Output the (X, Y) coordinate of the center of the cell containing the given text.  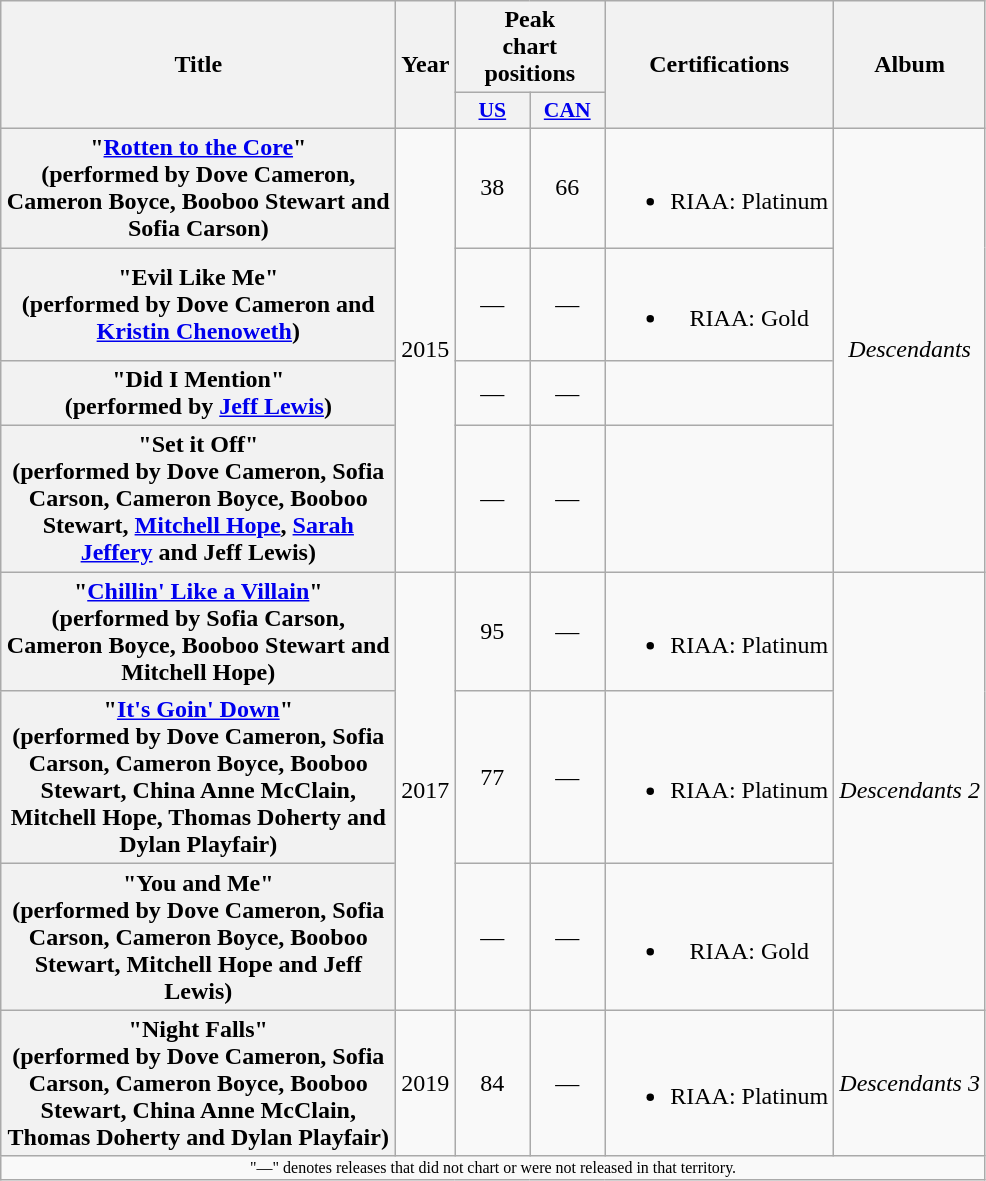
Year (426, 65)
"You and Me" (performed by Dove Cameron, Sofia Carson, Cameron Boyce, Booboo Stewart, Mitchell Hope and Jeff Lewis) (198, 937)
Album (910, 65)
Descendants (910, 350)
"Night Falls" (performed by Dove Cameron, Sofia Carson, Cameron Boyce, Booboo Stewart, China Anne McClain, Thomas Doherty and Dylan Playfair) (198, 1083)
Peak chart positions (530, 47)
38 (492, 188)
"Evil Like Me" (performed by Dove Cameron and Kristin Chenoweth) (198, 304)
Title (198, 65)
2017 (426, 791)
Descendants 3 (910, 1083)
66 (568, 188)
"—" denotes releases that did not chart or were not released in that territory. (494, 1168)
"Chillin' Like a Villain" (performed by Sofia Carson, Cameron Boyce, Booboo Stewart and Mitchell Hope) (198, 632)
2019 (426, 1083)
"Set it Off" (performed by Dove Cameron, Sofia Carson, Cameron Boyce, Booboo Stewart, Mitchell Hope, Sarah Jeffery and Jeff Lewis) (198, 499)
Certifications (720, 65)
US (492, 111)
CAN (568, 111)
"Rotten to the Core" (performed by Dove Cameron, Cameron Boyce, Booboo Stewart and Sofia Carson) (198, 188)
84 (492, 1083)
"Did I Mention" (performed by Jeff Lewis) (198, 394)
Descendants 2 (910, 791)
77 (492, 778)
2015 (426, 350)
95 (492, 632)
